From the cell containing the given text, extract its center point as (x, y) coordinate. 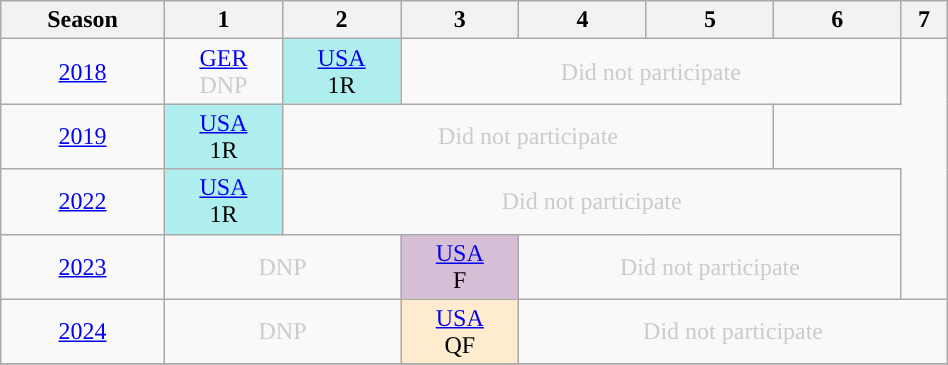
5 (710, 20)
Season (83, 20)
2019 (83, 136)
2023 (83, 266)
2 (341, 20)
4 (582, 20)
GERDNP (223, 72)
6 (838, 20)
3 (460, 20)
USAQF (460, 332)
2024 (83, 332)
7 (924, 20)
2018 (83, 72)
1 (223, 20)
2022 (83, 202)
USAF (460, 266)
